Detect which cell encompasses the target text, then output its [X, Y] center coordinate. 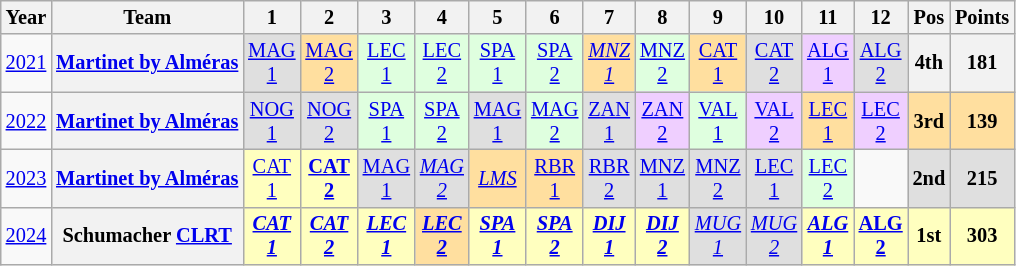
3 [386, 17]
RBR2 [609, 178]
8 [662, 17]
10 [774, 17]
Team [147, 17]
1st [930, 236]
303 [982, 236]
2nd [930, 178]
LMS [498, 178]
Schumacher CLRT [147, 236]
3rd [930, 121]
Points [982, 17]
MUG2 [774, 236]
181 [982, 63]
Year [26, 17]
2 [328, 17]
12 [881, 17]
2024 [26, 236]
RBR1 [554, 178]
11 [828, 17]
NOG2 [328, 121]
VAL2 [774, 121]
DIJ1 [609, 236]
4 [442, 17]
215 [982, 178]
2022 [26, 121]
7 [609, 17]
ZAN2 [662, 121]
VAL1 [718, 121]
4th [930, 63]
2021 [26, 63]
139 [982, 121]
ZAN1 [609, 121]
MUG1 [718, 236]
6 [554, 17]
1 [272, 17]
DIJ2 [662, 236]
NOG1 [272, 121]
2023 [26, 178]
5 [498, 17]
9 [718, 17]
Pos [930, 17]
